Capture the cell that displays the provided text and extract its [x, y] central coordinate. 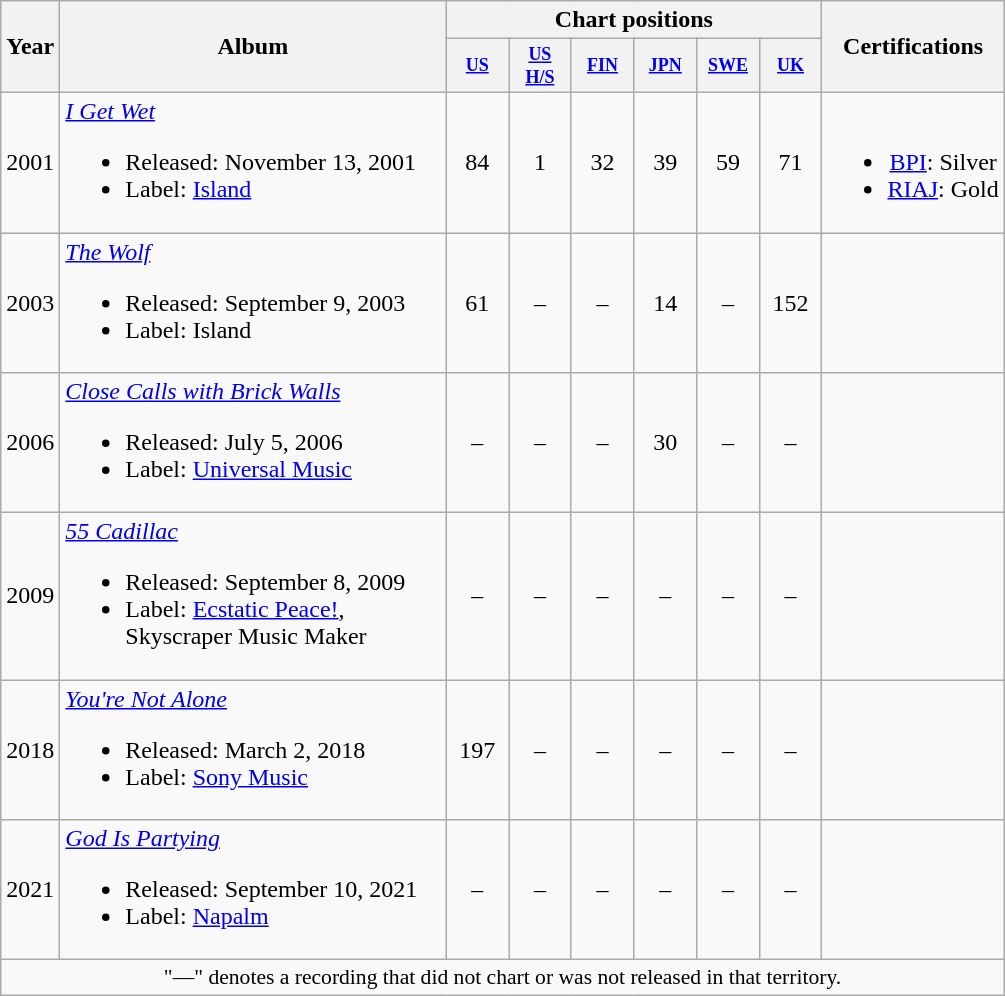
61 [478, 303]
US H/S [540, 66]
2009 [30, 596]
FIN [602, 66]
UK [790, 66]
The WolfReleased: September 9, 2003Label: Island [253, 303]
SWE [728, 66]
84 [478, 162]
I Get WetReleased: November 13, 2001Label: Island [253, 162]
30 [666, 443]
2018 [30, 750]
197 [478, 750]
US [478, 66]
2003 [30, 303]
"—" denotes a recording that did not chart or was not released in that territory. [503, 978]
39 [666, 162]
Year [30, 47]
2006 [30, 443]
Certifications [913, 47]
55 CadillacReleased: September 8, 2009Label: Ecstatic Peace!, Skyscraper Music Maker [253, 596]
2021 [30, 890]
59 [728, 162]
Album [253, 47]
14 [666, 303]
32 [602, 162]
2001 [30, 162]
Close Calls with Brick WallsReleased: July 5, 2006Label: Universal Music [253, 443]
God Is PartyingReleased: September 10, 2021Label: Napalm [253, 890]
BPI: SilverRIAJ: Gold [913, 162]
You're Not AloneReleased: March 2, 2018Label: Sony Music [253, 750]
JPN [666, 66]
152 [790, 303]
Chart positions [634, 20]
1 [540, 162]
71 [790, 162]
